Detect which cell encompasses the target text, then output its [x, y] center coordinate. 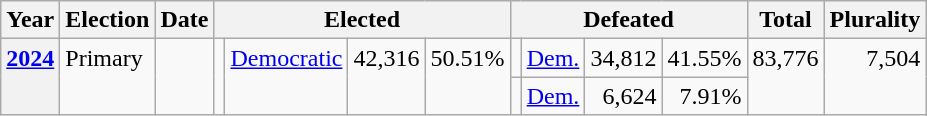
7,504 [875, 77]
Defeated [628, 20]
50.51% [468, 77]
Democratic [286, 77]
Total [786, 20]
Elected [362, 20]
Plurality [875, 20]
42,316 [386, 77]
Primary [108, 77]
6,624 [624, 96]
41.55% [704, 58]
34,812 [624, 58]
7.91% [704, 96]
Date [184, 20]
Year [30, 20]
83,776 [786, 77]
2024 [30, 77]
Election [108, 20]
